Find where the given text appears and provide that cell's center as [x, y] coordinate. 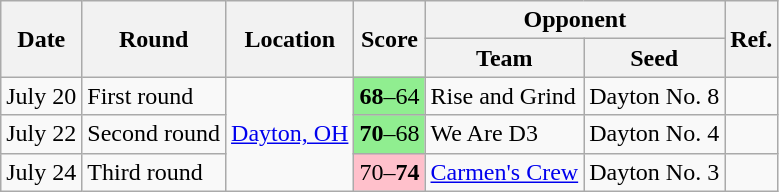
We Are D3 [504, 134]
First round [154, 96]
Second round [154, 134]
Date [42, 39]
Dayton No. 8 [654, 96]
70–74 [390, 172]
July 20 [42, 96]
Seed [654, 58]
Dayton No. 4 [654, 134]
Dayton No. 3 [654, 172]
July 22 [42, 134]
Third round [154, 172]
Round [154, 39]
Carmen's Crew [504, 172]
July 24 [42, 172]
Score [390, 39]
Opponent [575, 20]
Team [504, 58]
Location [290, 39]
Rise and Grind [504, 96]
70–68 [390, 134]
Dayton, OH [290, 134]
Ref. [752, 39]
68–64 [390, 96]
